Search for the cell housing the specified text and yield its [X, Y] center coordinate. 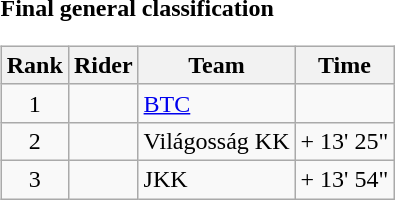
BTC [216, 103]
Rank [34, 65]
Világosság KK [216, 141]
+ 13' 25" [344, 141]
Time [344, 65]
3 [34, 179]
JKK [216, 179]
Rider [103, 65]
1 [34, 103]
+ 13' 54" [344, 179]
Team [216, 65]
2 [34, 141]
